Identify which cell holds the provided text, then report its [x, y] central coordinate. 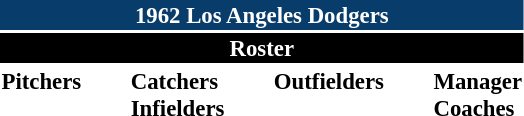
1962 Los Angeles Dodgers [262, 15]
Roster [262, 48]
